Determine the [X, Y] coordinate at the center of the cell enclosing the given text.  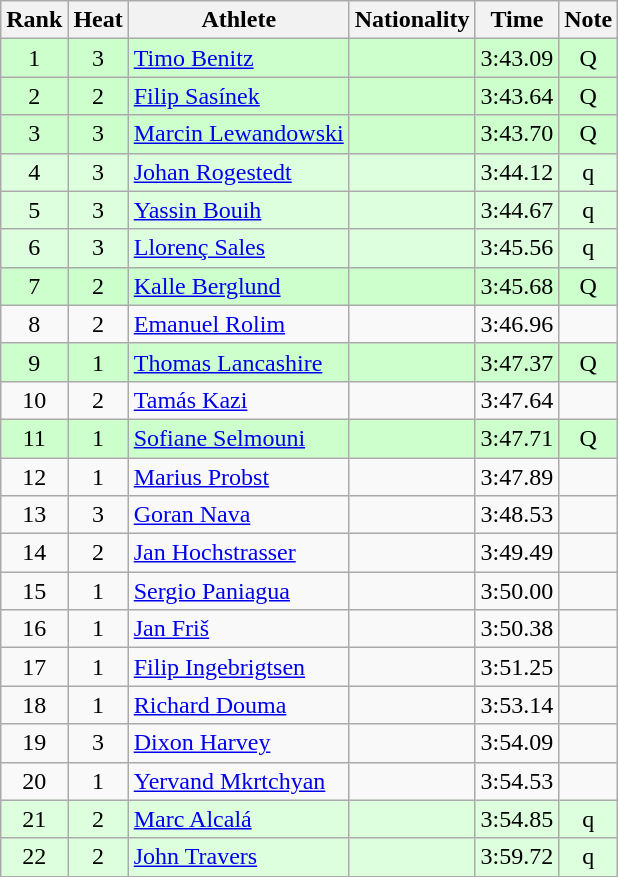
Jan Friš [238, 629]
Yassin Bouih [238, 210]
Marc Alcalá [238, 819]
Heat [98, 20]
3:53.14 [517, 705]
13 [34, 515]
3:45.68 [517, 286]
18 [34, 705]
3:43.64 [517, 96]
Richard Douma [238, 705]
Tamás Kazi [238, 400]
Kalle Berglund [238, 286]
3:43.70 [517, 134]
3:45.56 [517, 248]
Sofiane Selmouni [238, 438]
Thomas Lancashire [238, 362]
7 [34, 286]
12 [34, 477]
3:47.89 [517, 477]
10 [34, 400]
Filip Ingebrigtsen [238, 667]
Time [517, 20]
3:50.00 [517, 591]
Sergio Paniagua [238, 591]
Rank [34, 20]
Jan Hochstrasser [238, 553]
21 [34, 819]
3:48.53 [517, 515]
3:54.09 [517, 743]
Filip Sasínek [238, 96]
3:43.09 [517, 58]
3:47.64 [517, 400]
Note [588, 20]
16 [34, 629]
Timo Benitz [238, 58]
Emanuel Rolim [238, 324]
3:44.12 [517, 172]
3:49.49 [517, 553]
3:47.37 [517, 362]
3:47.71 [517, 438]
Goran Nava [238, 515]
3:54.85 [517, 819]
5 [34, 210]
19 [34, 743]
3:50.38 [517, 629]
Dixon Harvey [238, 743]
11 [34, 438]
John Travers [238, 857]
22 [34, 857]
Athlete [238, 20]
9 [34, 362]
17 [34, 667]
3:51.25 [517, 667]
4 [34, 172]
Nationality [412, 20]
15 [34, 591]
3:59.72 [517, 857]
6 [34, 248]
Yervand Mkrtchyan [238, 781]
20 [34, 781]
3:46.96 [517, 324]
Marcin Lewandowski [238, 134]
3:54.53 [517, 781]
Llorenç Sales [238, 248]
8 [34, 324]
3:44.67 [517, 210]
14 [34, 553]
Johan Rogestedt [238, 172]
Marius Probst [238, 477]
